Detect which cell encompasses the target text, then output its (X, Y) center coordinate. 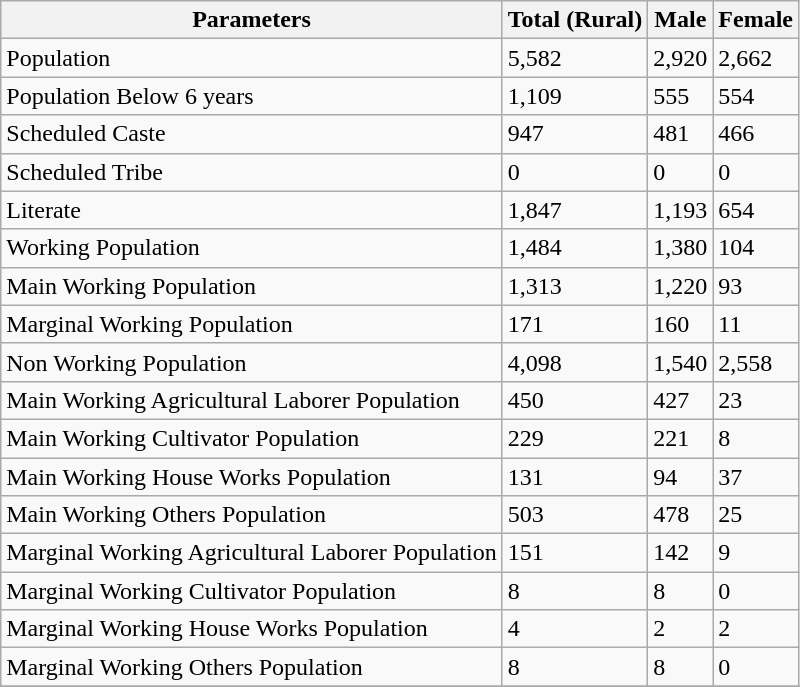
466 (756, 134)
Main Working Cultivator Population (252, 438)
1,540 (680, 362)
1,193 (680, 210)
Female (756, 20)
Parameters (252, 20)
1,313 (575, 286)
1,484 (575, 248)
Scheduled Caste (252, 134)
Marginal Working House Works Population (252, 629)
229 (575, 438)
Marginal Working Cultivator Population (252, 591)
11 (756, 324)
25 (756, 515)
Population (252, 58)
1,220 (680, 286)
Marginal Working Agricultural Laborer Population (252, 553)
Marginal Working Others Population (252, 667)
478 (680, 515)
481 (680, 134)
555 (680, 96)
5,582 (575, 58)
Main Working Others Population (252, 515)
654 (756, 210)
554 (756, 96)
Literate (252, 210)
171 (575, 324)
450 (575, 400)
131 (575, 477)
Main Working House Works Population (252, 477)
2,920 (680, 58)
160 (680, 324)
151 (575, 553)
503 (575, 515)
947 (575, 134)
Marginal Working Population (252, 324)
Working Population (252, 248)
Scheduled Tribe (252, 172)
1,109 (575, 96)
23 (756, 400)
Population Below 6 years (252, 96)
142 (680, 553)
104 (756, 248)
94 (680, 477)
Male (680, 20)
Main Working Population (252, 286)
221 (680, 438)
4 (575, 629)
9 (756, 553)
37 (756, 477)
Total (Rural) (575, 20)
Non Working Population (252, 362)
1,847 (575, 210)
4,098 (575, 362)
Main Working Agricultural Laborer Population (252, 400)
427 (680, 400)
2,558 (756, 362)
1,380 (680, 248)
2,662 (756, 58)
93 (756, 286)
